Detect which cell encompasses the target text, then output its [X, Y] center coordinate. 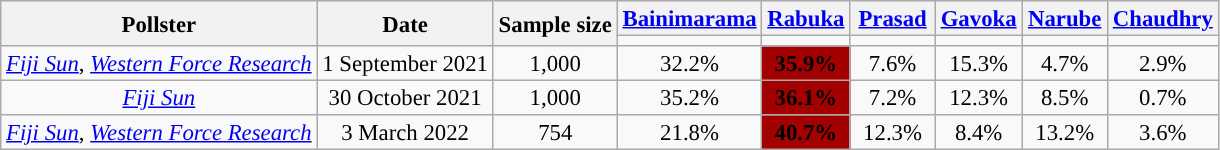
40.7% [806, 132]
32.2% [690, 64]
Date [405, 24]
30 October 2021 [405, 98]
36.1% [806, 98]
21.8% [690, 132]
35.2% [690, 98]
4.7% [1065, 64]
Sample size [555, 24]
13.2% [1065, 132]
35.9% [806, 64]
Prasad [893, 18]
Pollster [159, 24]
15.3% [978, 64]
Rabuka [806, 18]
Bainimarama [690, 18]
8.5% [1065, 98]
754 [555, 132]
7.2% [893, 98]
3 March 2022 [405, 132]
Narube [1065, 18]
Fiji Sun [159, 98]
8.4% [978, 132]
1 September 2021 [405, 64]
3.6% [1162, 132]
2.9% [1162, 64]
0.7% [1162, 98]
Gavoka [978, 18]
Chaudhry [1162, 18]
7.6% [893, 64]
